Capture the cell that displays the provided text and extract its [X, Y] central coordinate. 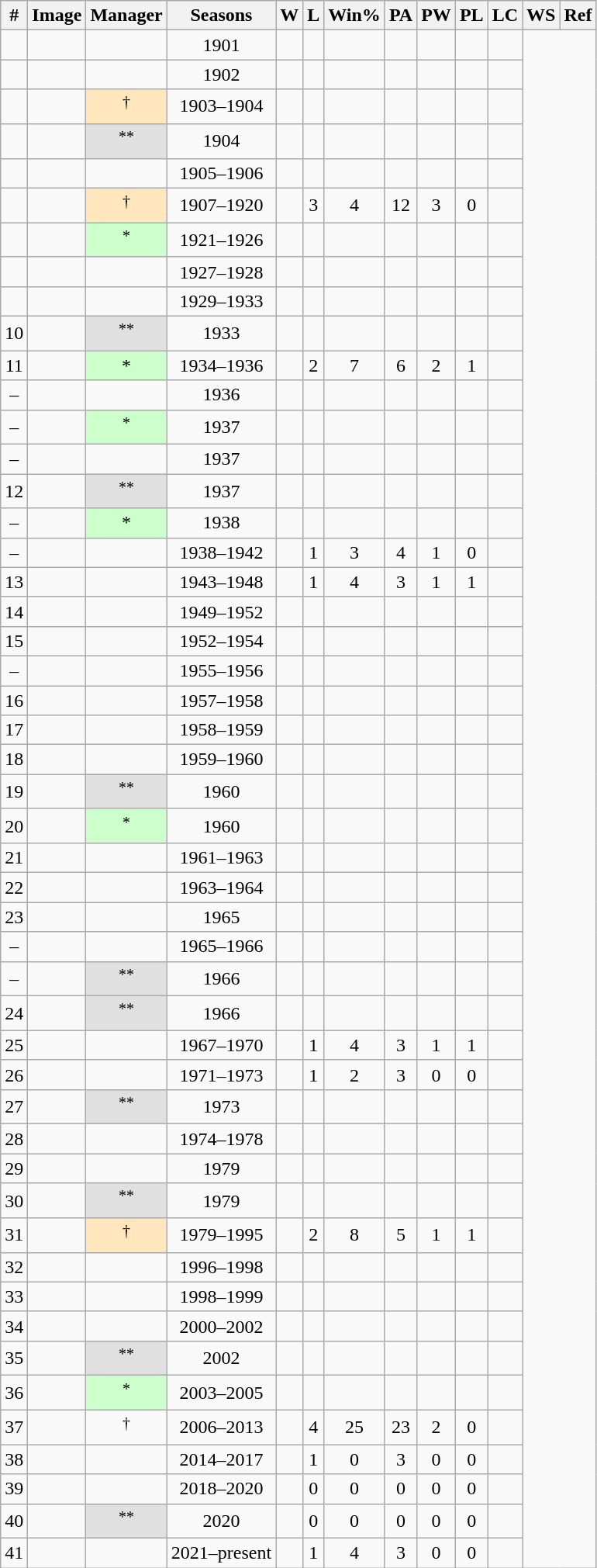
1963–1964 [221, 888]
Manager [126, 16]
5 [400, 1235]
W [290, 16]
11 [14, 365]
1961–1963 [221, 858]
1936 [221, 395]
1955–1956 [221, 671]
1903–1904 [221, 107]
1929–1933 [221, 301]
LC [505, 16]
Seasons [221, 16]
29 [14, 1168]
Win% [355, 16]
8 [355, 1235]
1901 [221, 45]
16 [14, 701]
PW [437, 16]
1973 [221, 1106]
1965–1966 [221, 947]
L [313, 16]
31 [14, 1235]
22 [14, 888]
28 [14, 1139]
17 [14, 730]
1967–1970 [221, 1045]
1933 [221, 334]
1957–1958 [221, 701]
1921–1926 [221, 241]
27 [14, 1106]
1958–1959 [221, 730]
2000–2002 [221, 1326]
1905–1906 [221, 173]
1902 [221, 74]
38 [14, 1459]
1998–1999 [221, 1296]
Ref [578, 16]
39 [14, 1489]
PL [471, 16]
PA [400, 16]
34 [14, 1326]
33 [14, 1296]
2006–2013 [221, 1428]
24 [14, 1013]
1934–1936 [221, 365]
1996–1998 [221, 1267]
21 [14, 858]
2002 [221, 1358]
1974–1978 [221, 1139]
1927–1928 [221, 272]
40 [14, 1521]
1904 [221, 141]
1907–1920 [221, 205]
2003–2005 [221, 1393]
2014–2017 [221, 1459]
1959–1960 [221, 760]
35 [14, 1358]
WS [541, 16]
1938 [221, 523]
1979–1995 [221, 1235]
1971–1973 [221, 1075]
2018–2020 [221, 1489]
15 [14, 641]
1965 [221, 917]
19 [14, 791]
6 [400, 365]
# [14, 16]
1938–1942 [221, 552]
13 [14, 582]
14 [14, 611]
20 [14, 826]
Image [57, 16]
41 [14, 1553]
30 [14, 1201]
1952–1954 [221, 641]
18 [14, 760]
1949–1952 [221, 611]
2020 [221, 1521]
10 [14, 334]
32 [14, 1267]
37 [14, 1428]
1943–1948 [221, 582]
2021–present [221, 1553]
36 [14, 1393]
26 [14, 1075]
7 [355, 365]
